Return the (X, Y) coordinate for the center point of the cell that contains the specified text.  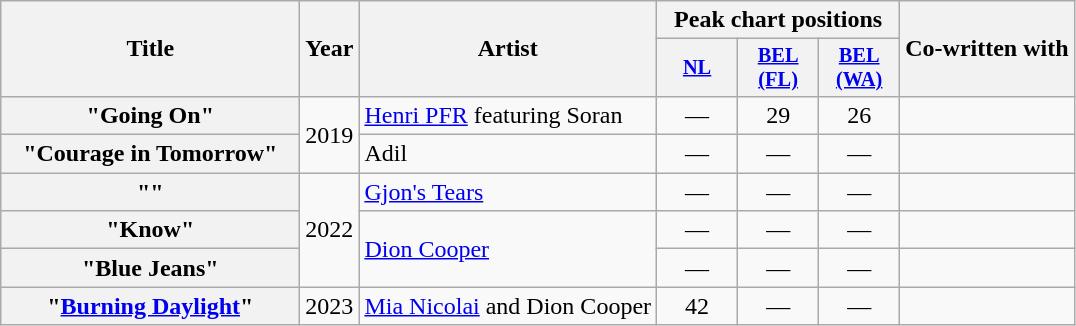
26 (860, 115)
2023 (330, 306)
"" (150, 192)
Peak chart positions (778, 20)
2019 (330, 134)
Mia Nicolai and Dion Cooper (508, 306)
Co-written with (987, 49)
"Know" (150, 230)
"Going On" (150, 115)
Dion Cooper (508, 249)
42 (698, 306)
Adil (508, 154)
Title (150, 49)
Artist (508, 49)
BEL(FL) (778, 68)
"Burning Daylight" (150, 306)
Year (330, 49)
"Courage in Tomorrow" (150, 154)
"Blue Jeans" (150, 268)
NL (698, 68)
2022 (330, 230)
Henri PFR featuring Soran (508, 115)
BEL(WA) (860, 68)
29 (778, 115)
Gjon's Tears (508, 192)
